Identify which cell holds the provided text, then report its [x, y] central coordinate. 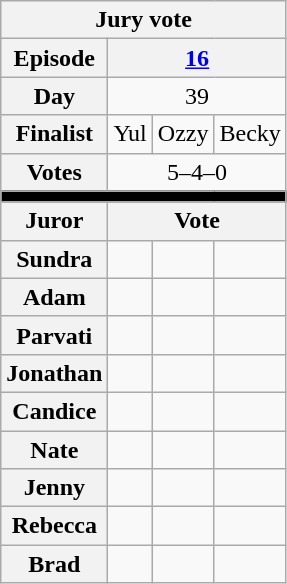
Parvati [54, 335]
Rebecca [54, 526]
Ozzy [183, 134]
Jonathan [54, 373]
16 [197, 58]
Adam [54, 297]
Sundra [54, 259]
Day [54, 96]
Candice [54, 411]
Episode [54, 58]
Jury vote [144, 20]
Yul [130, 134]
Brad [54, 564]
Votes [54, 172]
Juror [54, 221]
39 [197, 96]
Vote [197, 221]
Nate [54, 449]
5–4–0 [197, 172]
Jenny [54, 488]
Becky [250, 134]
Finalist [54, 134]
